Determine the (x, y) coordinate at the center of the cell enclosing the given text.  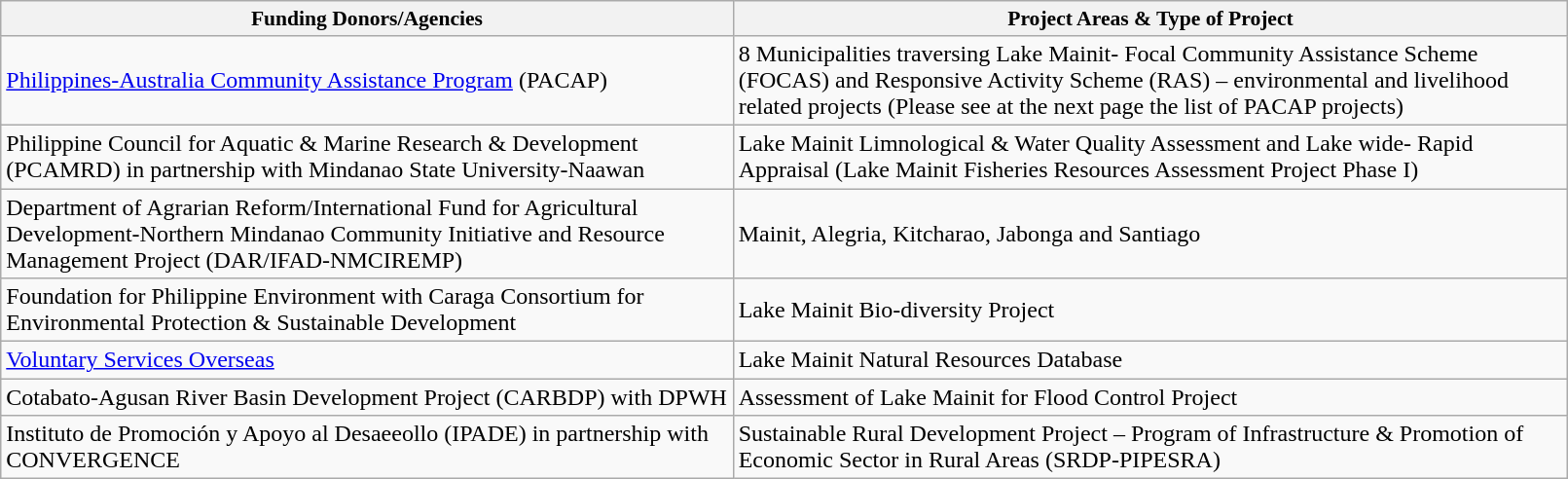
Project Areas & Type of Project (1150, 18)
Mainit, Alegria, Kitcharao, Jabonga and Santiago (1150, 234)
Lake Mainit Bio-diversity Project (1150, 310)
Cotabato-Agusan River Basin Development Project (CARBDP) with DPWH (367, 397)
Philippine Council for Aquatic & Marine Research & Development (PCAMRD) in partnership with Mindanao State University-Naawan (367, 156)
Assessment of Lake Mainit for Flood Control Project (1150, 397)
Voluntary Services Overseas (367, 360)
Philippines-Australia Community Assistance Program (PACAP) (367, 80)
Lake Mainit Natural Resources Database (1150, 360)
Instituto de Promoción y Apoyo al Desaeeollo (IPADE) in partnership with CONVERGENCE (367, 448)
Funding Donors/Agencies (367, 18)
Sustainable Rural Development Project – Program of Infrastructure & Promotion of Economic Sector in Rural Areas (SRDP-PIPESRA) (1150, 448)
Lake Mainit Limnological & Water Quality Assessment and Lake wide- Rapid Appraisal (Lake Mainit Fisheries Resources Assessment Project Phase I) (1150, 156)
Foundation for Philippine Environment with Caraga Consortium for Environmental Protection & Sustainable Development (367, 310)
